Pinpoint the cell where the given text exists, returning its (X, Y) midpoint coordinate. 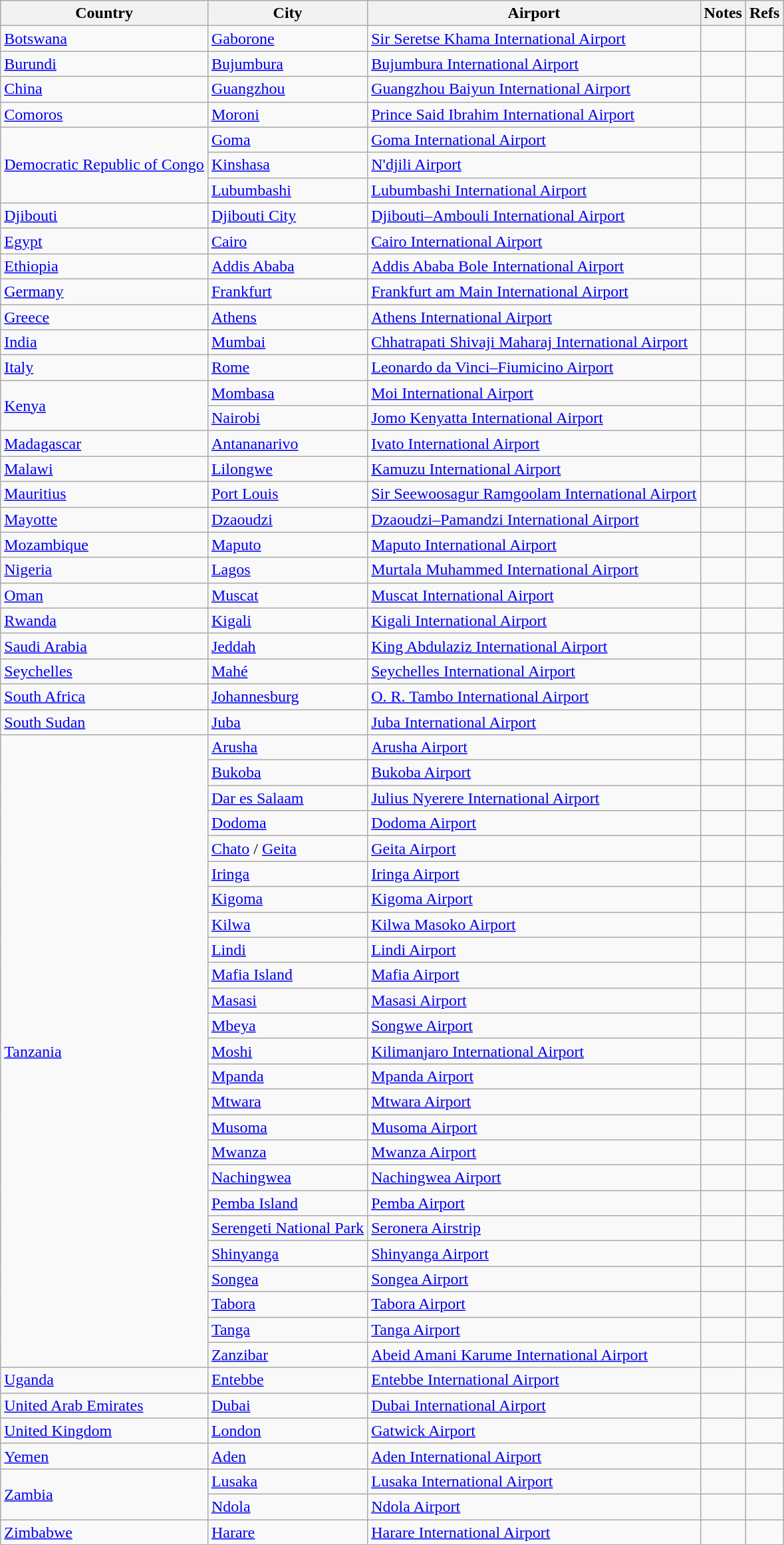
Iringa (287, 874)
Mayotte (104, 519)
Lilongwe (287, 469)
Musoma Airport (534, 1127)
Leonardo da Vinci–Fiumicino Airport (534, 368)
Sir Seretse Khama International Airport (534, 39)
Bukoba Airport (534, 773)
Oman (104, 595)
Guangzhou Baiyun International Airport (534, 89)
Kigoma Airport (534, 899)
King Abdulaziz International Airport (534, 646)
Guangzhou (287, 89)
Bujumbura (287, 64)
Pemba Airport (534, 1203)
Geita Airport (534, 849)
Tanzania (104, 1052)
Djibouti–Ambouli International Airport (534, 215)
Shinyanga Airport (534, 1254)
Cairo International Airport (534, 241)
Addis Ababa Bole International Airport (534, 266)
United Arab Emirates (104, 1405)
Entebbe International Airport (534, 1380)
South Sudan (104, 722)
Seychelles (104, 671)
Zimbabwe (104, 1532)
Mahé (287, 671)
Songea (287, 1279)
Chhatrapati Shivaji Maharaj International Airport (534, 343)
Addis Ababa (287, 266)
Ivato International Airport (534, 444)
Arusha Airport (534, 748)
Djibouti (104, 215)
Lusaka International Airport (534, 1481)
Musoma (287, 1127)
Dzaoudzi (287, 519)
Dodoma (287, 823)
Chato / Geita (287, 849)
Greece (104, 317)
Tanga Airport (534, 1330)
Gatwick Airport (534, 1431)
Sir Seewoosagur Ramgoolam International Airport (534, 494)
Mauritius (104, 494)
Juba (287, 722)
Serengeti National Park (287, 1228)
Rome (287, 368)
Germany (104, 291)
Mtwara (287, 1101)
O. R. Tambo International Airport (534, 696)
India (104, 343)
Masasi (287, 1000)
Zanzibar (287, 1355)
Murtala Muhammed International Airport (534, 570)
Lubumbashi International Airport (534, 190)
Gaborone (287, 39)
Goma International Airport (534, 140)
Kilimanjaro International Airport (534, 1051)
Bujumbura International Airport (534, 64)
Lubumbashi (287, 190)
Refs (764, 13)
Arusha (287, 748)
Seronera Airstrip (534, 1228)
Nachingwea Airport (534, 1178)
Tanga (287, 1330)
Kigali (287, 621)
Moi International Airport (534, 393)
Prince Said Ibrahim International Airport (534, 114)
Jeddah (287, 646)
Rwanda (104, 621)
Kinshasa (287, 165)
Abeid Amani Karume International Airport (534, 1355)
Antananarivo (287, 444)
Entebbe (287, 1380)
Botswana (104, 39)
Zambia (104, 1494)
Kilwa Masoko Airport (534, 924)
Bukoba (287, 773)
Mwanza (287, 1153)
Djibouti City (287, 215)
Dodoma Airport (534, 823)
Mpanda (287, 1076)
Nigeria (104, 570)
Julius Nyerere International Airport (534, 798)
City (287, 13)
Madagascar (104, 444)
Tabora Airport (534, 1304)
Yemen (104, 1456)
Comoros (104, 114)
Moroni (287, 114)
Masasi Airport (534, 1000)
Athens (287, 317)
Seychelles International Airport (534, 671)
Mtwara Airport (534, 1101)
Kigali International Airport (534, 621)
Muscat International Airport (534, 595)
Maputo (287, 545)
Muscat (287, 595)
Frankfurt (287, 291)
Airport (534, 13)
Uganda (104, 1380)
Italy (104, 368)
Ndola Airport (534, 1506)
China (104, 89)
Dubai (287, 1405)
Songea Airport (534, 1279)
Mozambique (104, 545)
Dubai International Airport (534, 1405)
Lindi (287, 950)
United Kingdom (104, 1431)
Maputo International Airport (534, 545)
Kamuzu International Airport (534, 469)
Lusaka (287, 1481)
Tabora (287, 1304)
Mafia Island (287, 975)
Harare International Airport (534, 1532)
Moshi (287, 1051)
Egypt (104, 241)
Kilwa (287, 924)
Lagos (287, 570)
Burundi (104, 64)
Harare (287, 1532)
Mbeya (287, 1026)
Kigoma (287, 899)
Mumbai (287, 343)
Frankfurt am Main International Airport (534, 291)
Songwe Airport (534, 1026)
Mwanza Airport (534, 1153)
Nairobi (287, 418)
Ndola (287, 1506)
Malawi (104, 469)
Cairo (287, 241)
Johannesburg (287, 696)
Democratic Republic of Congo (104, 165)
Country (104, 13)
Saudi Arabia (104, 646)
N'djili Airport (534, 165)
Kenya (104, 406)
Mombasa (287, 393)
London (287, 1431)
Aden (287, 1456)
Pemba Island (287, 1203)
Lindi Airport (534, 950)
South Africa (104, 696)
Dzaoudzi–Pamandzi International Airport (534, 519)
Mpanda Airport (534, 1076)
Athens International Airport (534, 317)
Nachingwea (287, 1178)
Shinyanga (287, 1254)
Notes (723, 13)
Port Louis (287, 494)
Iringa Airport (534, 874)
Aden International Airport (534, 1456)
Mafia Airport (534, 975)
Jomo Kenyatta International Airport (534, 418)
Ethiopia (104, 266)
Juba International Airport (534, 722)
Dar es Salaam (287, 798)
Goma (287, 140)
